Capture the cell that displays the provided text and extract its (x, y) central coordinate. 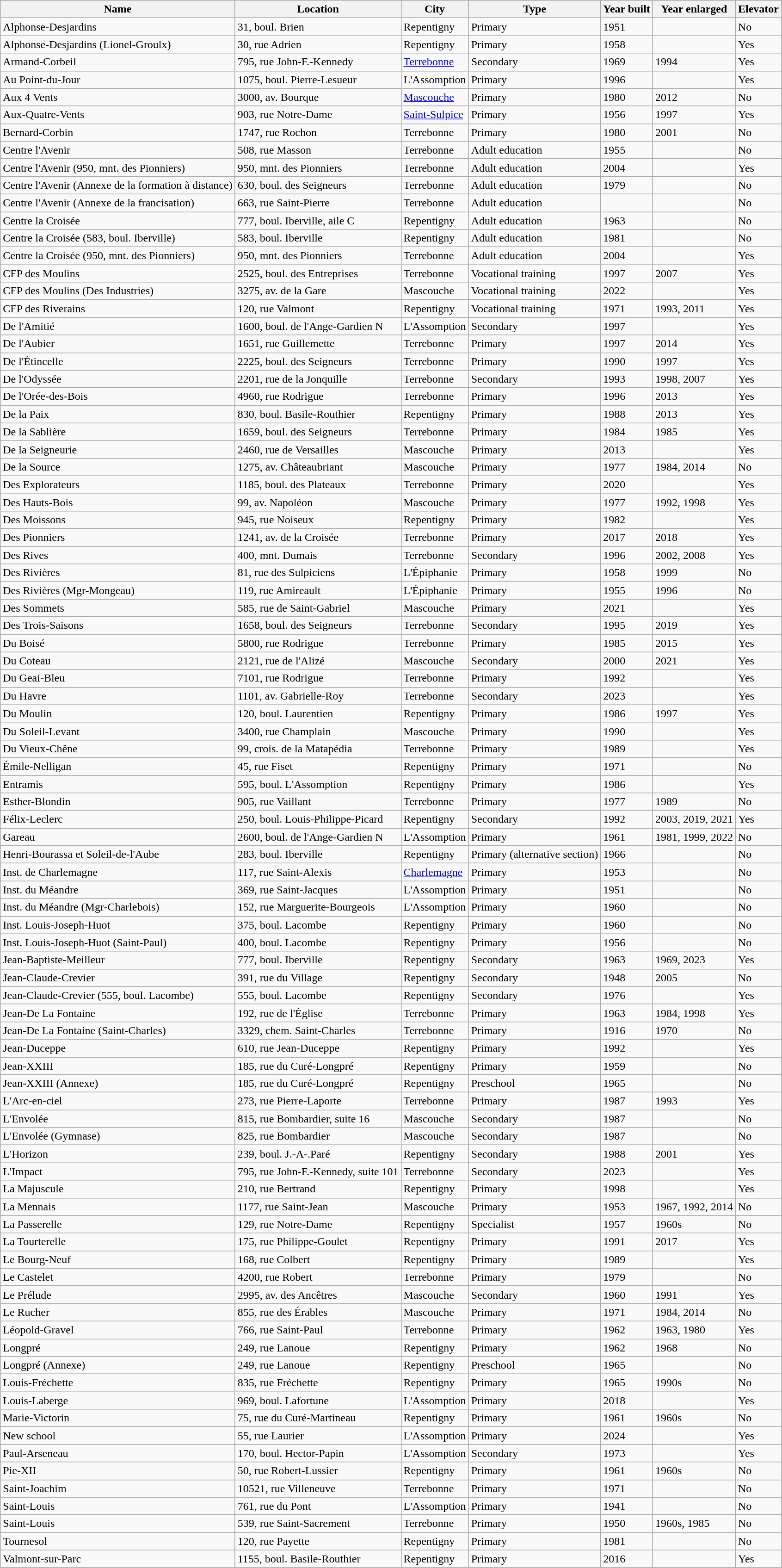
81, rue des Sulpiciens (318, 573)
120, rue Payette (318, 1541)
Louis-Fréchette (117, 1383)
Alphonse-Desjardins (117, 27)
Primary (alternative section) (535, 855)
192, rue de l'Église (318, 1013)
1995 (627, 626)
L'Envolée (117, 1119)
Armand-Corbeil (117, 62)
Pie-XII (117, 1471)
Entramis (117, 784)
Bernard-Corbin (117, 132)
663, rue Saint-Pierre (318, 203)
795, rue John-F.-Kennedy (318, 62)
De la Sablière (117, 432)
2005 (694, 978)
1973 (627, 1453)
1916 (627, 1030)
2600, boul. de l'Ange-Gardien N (318, 837)
Jean-Duceppe (117, 1048)
119, rue Amireault (318, 590)
1963, 1980 (694, 1330)
1999 (694, 573)
De l'Étincelle (117, 361)
New school (117, 1436)
Inst. du Méandre (Mgr-Charlebois) (117, 907)
Des Hauts-Bois (117, 502)
1981, 1999, 2022 (694, 837)
1966 (627, 855)
Centre l'Avenir (117, 150)
905, rue Vaillant (318, 802)
55, rue Laurier (318, 1436)
4960, rue Rodrigue (318, 397)
3400, rue Champlain (318, 731)
Elevator (758, 9)
1968 (694, 1348)
1976 (627, 995)
Inst. de Charlemagne (117, 872)
Centre la Croisée (117, 221)
1241, av. de la Croisée (318, 538)
239, boul. J.-A-.Paré (318, 1154)
170, boul. Hector-Papin (318, 1453)
250, boul. Louis-Philippe-Picard (318, 819)
5800, rue Rodrigue (318, 643)
De l'Odyssée (117, 379)
830, boul. Basile-Routhier (318, 414)
Léopold-Gravel (117, 1330)
75, rue du Curé-Martineau (318, 1418)
1959 (627, 1066)
Au Point-du-Jour (117, 80)
283, boul. Iberville (318, 855)
2000 (627, 661)
1967, 1992, 2014 (694, 1207)
La Passerelle (117, 1224)
Centre la Croisée (950, mnt. des Pionniers) (117, 256)
L'Impact (117, 1171)
Jean-Claude-Crevier (117, 978)
Jean-Claude-Crevier (555, boul. Lacombe) (117, 995)
2525, boul. des Entreprises (318, 273)
Inst. Louis-Joseph-Huot (Saint-Paul) (117, 942)
Du Soleil-Levant (117, 731)
273, rue Pierre-Laporte (318, 1101)
1658, boul. des Seigneurs (318, 626)
L'Envolée (Gymnase) (117, 1136)
825, rue Bombardier (318, 1136)
2225, boul. des Seigneurs (318, 361)
Le Rucher (117, 1312)
766, rue Saint-Paul (318, 1330)
1155, boul. Basile-Routhier (318, 1559)
815, rue Bombardier, suite 16 (318, 1119)
Du Boisé (117, 643)
Alphonse-Desjardins (Lionel-Groulx) (117, 44)
777, boul. Iberville, aile C (318, 221)
152, rue Marguerite-Bourgeois (318, 907)
De l'Orée-des-Bois (117, 397)
2019 (694, 626)
31, boul. Brien (318, 27)
Jean-De La Fontaine (Saint-Charles) (117, 1030)
Des Pionniers (117, 538)
1948 (627, 978)
1982 (627, 520)
391, rue du Village (318, 978)
1747, rue Rochon (318, 132)
La Mennais (117, 1207)
1998 (627, 1189)
50, rue Robert-Lussier (318, 1471)
630, boul. des Seigneurs (318, 185)
1651, rue Guillemette (318, 344)
1970 (694, 1030)
Du Coteau (117, 661)
175, rue Philippe-Goulet (318, 1242)
Paul-Arseneau (117, 1453)
Du Geai-Bleu (117, 678)
120, boul. Laurentien (318, 713)
2002, 2008 (694, 555)
L'Horizon (117, 1154)
Le Bourg-Neuf (117, 1259)
L'Arc-en-ciel (117, 1101)
Longpré (Annexe) (117, 1365)
1969 (627, 62)
CFP des Moulins (Des Industries) (117, 291)
400, mnt. Dumais (318, 555)
La Majuscule (117, 1189)
Henri-Bourassa et Soleil-de-l'Aube (117, 855)
903, rue Notre-Dame (318, 115)
Name (117, 9)
Jean-XXIII (117, 1066)
1950 (627, 1524)
Émile-Nelligan (117, 766)
Des Trois-Saisons (117, 626)
777, boul. Iberville (318, 960)
City (435, 9)
Tournesol (117, 1541)
595, boul. L'Assomption (318, 784)
Le Castelet (117, 1277)
1659, boul. des Seigneurs (318, 432)
2003, 2019, 2021 (694, 819)
3275, av. de la Gare (318, 291)
1075, boul. Pierre-Lesueur (318, 80)
369, rue Saint-Jacques (318, 890)
Du Moulin (117, 713)
555, boul. Lacombe (318, 995)
117, rue Saint-Alexis (318, 872)
835, rue Fréchette (318, 1383)
Year enlarged (694, 9)
De la Paix (117, 414)
168, rue Colbert (318, 1259)
210, rue Bertrand (318, 1189)
Centre l'Avenir (Annexe de la francisation) (117, 203)
99, av. Napoléon (318, 502)
Des Rivières (117, 573)
3000, av. Bourque (318, 97)
Charlemagne (435, 872)
10521, rue Villeneuve (318, 1488)
Du Havre (117, 696)
Esther-Blondin (117, 802)
Aux-Quatre-Vents (117, 115)
1998, 2007 (694, 379)
7101, rue Rodrigue (318, 678)
1101, av. Gabrielle-Roy (318, 696)
2016 (627, 1559)
45, rue Fiset (318, 766)
1984, 1998 (694, 1013)
2007 (694, 273)
610, rue Jean-Duceppe (318, 1048)
2024 (627, 1436)
99, crois. de la Matapédia (318, 749)
30, rue Adrien (318, 44)
Des Rivières (Mgr-Mongeau) (117, 590)
Du Vieux-Chêne (117, 749)
Des Sommets (117, 608)
Félix-Leclerc (117, 819)
Type (535, 9)
1969, 2023 (694, 960)
129, rue Notre-Dame (318, 1224)
Marie-Victorin (117, 1418)
Jean-De La Fontaine (117, 1013)
Aux 4 Vents (117, 97)
Louis-Laberge (117, 1401)
1275, av. Châteaubriant (318, 467)
508, rue Masson (318, 150)
Des Moissons (117, 520)
2121, rue de l'Alizé (318, 661)
1993, 2011 (694, 309)
400, boul. Lacombe (318, 942)
De l'Aubier (117, 344)
583, boul. Iberville (318, 238)
De la Seigneurie (117, 449)
Saint-Sulpice (435, 115)
Jean-Baptiste-Meilleur (117, 960)
CFP des Moulins (117, 273)
Year built (627, 9)
2015 (694, 643)
1941 (627, 1506)
De la Source (117, 467)
2995, av. des Ancêtres (318, 1295)
761, rue du Pont (318, 1506)
Valmont-sur-Parc (117, 1559)
1992, 1998 (694, 502)
Inst. du Méandre (117, 890)
CFP des Riverains (117, 309)
375, boul. Lacombe (318, 925)
539, rue Saint-Sacrement (318, 1524)
De l'Amitié (117, 326)
120, rue Valmont (318, 309)
Centre l'Avenir (950, mnt. des Pionniers) (117, 167)
1185, boul. des Plateaux (318, 484)
795, rue John-F.-Kennedy, suite 101 (318, 1171)
2201, rue de la Jonquille (318, 379)
2022 (627, 291)
1957 (627, 1224)
Centre l'Avenir (Annexe de la formation à distance) (117, 185)
Specialist (535, 1224)
Longpré (117, 1348)
1990s (694, 1383)
Inst. Louis-Joseph-Huot (117, 925)
Des Explorateurs (117, 484)
Jean-XXIII (Annexe) (117, 1084)
Saint-Joachim (117, 1488)
855, rue des Érables (318, 1312)
3329, chem. Saint-Charles (318, 1030)
4200, rue Robert (318, 1277)
1994 (694, 62)
Location (318, 9)
585, rue de Saint-Gabriel (318, 608)
2014 (694, 344)
1177, rue Saint-Jean (318, 1207)
2012 (694, 97)
2460, rue de Versailles (318, 449)
Centre la Croisée (583, boul. Iberville) (117, 238)
1984 (627, 432)
Des Rives (117, 555)
Gareau (117, 837)
1960s, 1985 (694, 1524)
945, rue Noiseux (318, 520)
La Tourterelle (117, 1242)
Le Prélude (117, 1295)
969, boul. Lafortune (318, 1401)
1600, boul. de l'Ange-Gardien N (318, 326)
2020 (627, 484)
